Output the (x, y) coordinate of the center of the cell containing the given text.  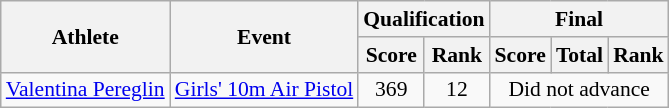
Final (580, 19)
369 (391, 90)
Athlete (86, 36)
12 (456, 90)
Total (580, 55)
Girls' 10m Air Pistol (264, 90)
Valentina Pereglin (86, 90)
Did not advance (580, 90)
Event (264, 36)
Qualification (424, 19)
